Return (x, y) of the center of cell containing provided text 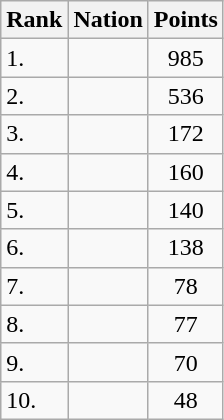
Points (186, 20)
138 (186, 248)
1. (34, 58)
48 (186, 400)
10. (34, 400)
Rank (34, 20)
7. (34, 286)
4. (34, 172)
172 (186, 134)
5. (34, 210)
6. (34, 248)
77 (186, 324)
9. (34, 362)
140 (186, 210)
3. (34, 134)
8. (34, 324)
2. (34, 96)
Nation (108, 20)
985 (186, 58)
160 (186, 172)
78 (186, 286)
536 (186, 96)
70 (186, 362)
